Extract the [x, y] coordinate from the center of the cell holding the provided text.  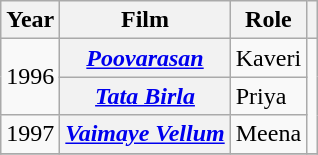
Meena [268, 134]
1997 [30, 134]
Vaimaye Vellum [145, 134]
Priya [268, 96]
Year [30, 20]
Film [145, 20]
Poovarasan [145, 58]
Tata Birla [145, 96]
Role [268, 20]
1996 [30, 77]
Kaveri [268, 58]
